Output the [X, Y] coordinate of the center of the cell containing the given text.  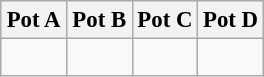
Pot B [99, 20]
Pot A [34, 20]
Pot D [231, 20]
Pot C [165, 20]
